Locate the cell with the specified text and output its (x, y) center coordinate. 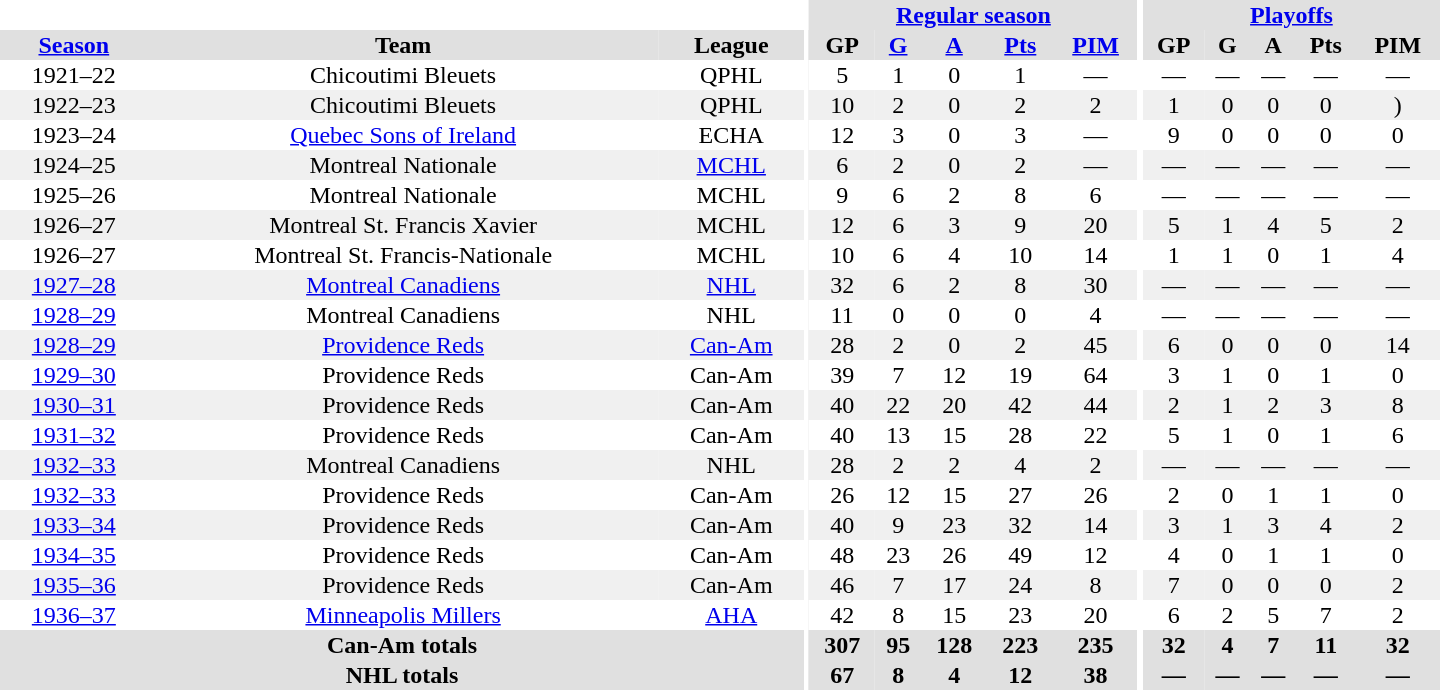
46 (842, 585)
1925–26 (74, 195)
Minneapolis Millers (404, 615)
ECHA (732, 135)
1923–24 (74, 135)
95 (898, 645)
24 (1020, 585)
19 (1020, 375)
Quebec Sons of Ireland (404, 135)
235 (1095, 645)
64 (1095, 375)
17 (954, 585)
307 (842, 645)
223 (1020, 645)
) (1398, 105)
Montreal St. Francis-Nationale (404, 255)
NHL totals (402, 675)
44 (1095, 405)
Playoffs (1292, 15)
128 (954, 645)
1930–31 (74, 405)
1921–22 (74, 75)
Montreal St. Francis Xavier (404, 225)
1929–30 (74, 375)
1931–32 (74, 435)
Regular season (974, 15)
48 (842, 555)
27 (1020, 495)
1935–36 (74, 585)
38 (1095, 675)
Season (74, 45)
13 (898, 435)
Team (404, 45)
49 (1020, 555)
AHA (732, 615)
30 (1095, 285)
1924–25 (74, 165)
1922–23 (74, 105)
1933–34 (74, 525)
45 (1095, 345)
67 (842, 675)
League (732, 45)
1927–28 (74, 285)
39 (842, 375)
1934–35 (74, 555)
Can-Am totals (402, 645)
1936–37 (74, 615)
